Return the [X, Y] coordinate for the center point of the cell that contains the specified text.  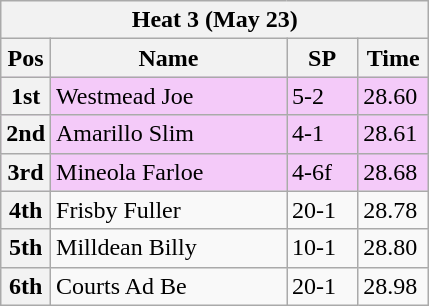
Name [169, 58]
SP [322, 58]
28.60 [394, 96]
28.80 [394, 248]
5-2 [322, 96]
Pos [26, 58]
28.98 [394, 286]
5th [26, 248]
3rd [26, 172]
4-6f [322, 172]
28.68 [394, 172]
28.78 [394, 210]
Courts Ad Be [169, 286]
10-1 [322, 248]
Heat 3 (May 23) [215, 20]
Frisby Fuller [169, 210]
2nd [26, 134]
6th [26, 286]
4-1 [322, 134]
4th [26, 210]
Westmead Joe [169, 96]
Milldean Billy [169, 248]
28.61 [394, 134]
1st [26, 96]
Mineola Farloe [169, 172]
Time [394, 58]
Amarillo Slim [169, 134]
